Find where the given text appears and provide that cell's center as (X, Y) coordinate. 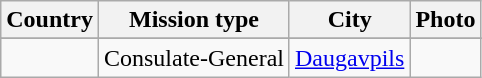
Mission type (194, 20)
Country (50, 20)
Daugavpils (349, 58)
City (349, 20)
Photo (446, 20)
Consulate-General (194, 58)
